Return [x, y] of the center of cell containing provided text 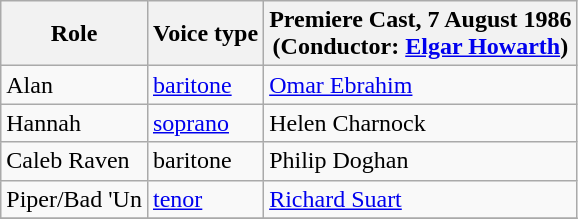
tenor [205, 199]
Premiere Cast, 7 August 1986(Conductor: Elgar Howarth) [420, 34]
Alan [74, 85]
soprano [205, 123]
Philip Doghan [420, 161]
Voice type [205, 34]
Hannah [74, 123]
Helen Charnock [420, 123]
Caleb Raven [74, 161]
Piper/Bad 'Un [74, 199]
Richard Suart [420, 199]
Role [74, 34]
Omar Ebrahim [420, 85]
